From the cell containing the given text, extract its center point as (X, Y) coordinate. 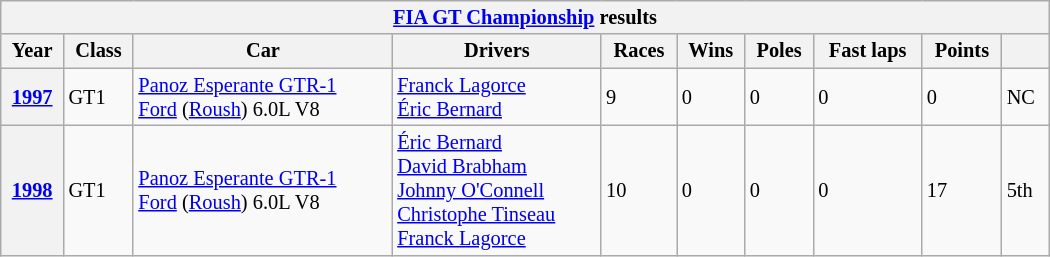
Car (262, 51)
Class (99, 51)
Points (962, 51)
1998 (32, 190)
Year (32, 51)
FIA GT Championship results (525, 17)
NC (1026, 97)
Éric Bernard David Brabham Johnny O'Connell Christophe Tinseau Franck Lagorce (496, 190)
Franck Lagorce Éric Bernard (496, 97)
1997 (32, 97)
17 (962, 190)
Poles (779, 51)
10 (639, 190)
Wins (711, 51)
Fast laps (868, 51)
Drivers (496, 51)
5th (1026, 190)
9 (639, 97)
Races (639, 51)
